Detect which cell encompasses the target text, then output its (X, Y) center coordinate. 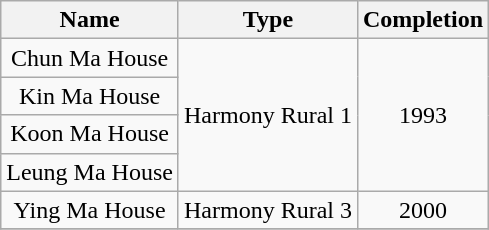
Koon Ma House (90, 134)
Harmony Rural 3 (268, 210)
2000 (422, 210)
Harmony Rural 1 (268, 115)
Chun Ma House (90, 58)
Type (268, 20)
Leung Ma House (90, 172)
Ying Ma House (90, 210)
Completion (422, 20)
1993 (422, 115)
Name (90, 20)
Kin Ma House (90, 96)
